Return (x, y) of the center of cell containing provided text 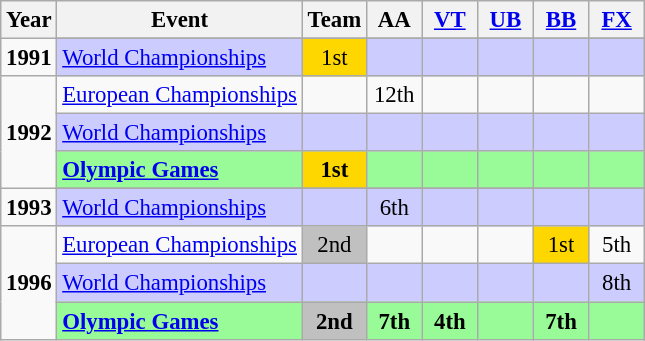
1992 (29, 132)
FX (617, 20)
VT (450, 20)
Event (180, 20)
1996 (29, 282)
4th (450, 321)
Year (29, 20)
AA (394, 20)
5th (617, 245)
1991 (29, 58)
Team (334, 20)
12th (394, 95)
UB (506, 20)
BB (561, 20)
1993 (29, 208)
6th (394, 208)
8th (617, 283)
